Determine the [X, Y] coordinate at the center of the cell enclosing the given text.  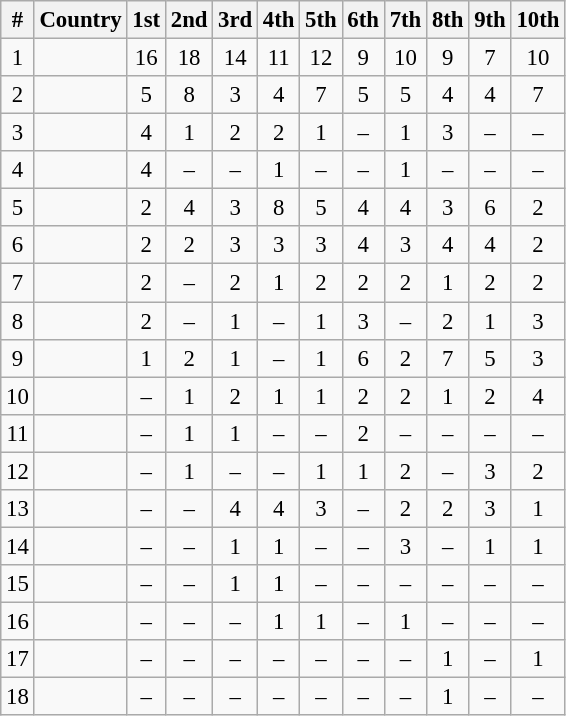
8th [448, 20]
13 [18, 509]
5th [321, 20]
10th [538, 20]
9th [490, 20]
4th [279, 20]
# [18, 20]
2nd [188, 20]
3rd [236, 20]
15 [18, 584]
6th [363, 20]
Country [80, 20]
1st [146, 20]
7th [405, 20]
17 [18, 659]
